Find where the given text appears and provide that cell's center as [X, Y] coordinate. 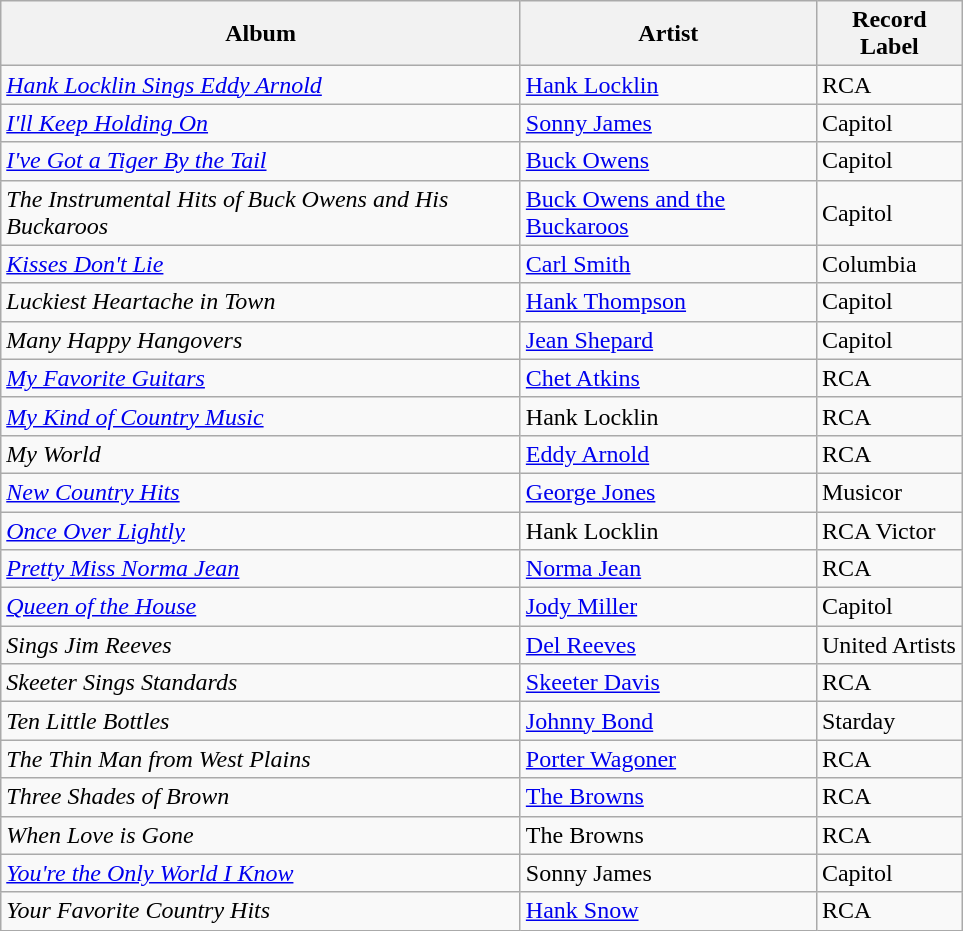
Chet Atkins [668, 378]
The Thin Man from West Plains [261, 759]
Once Over Lightly [261, 531]
Skeeter Davis [668, 683]
Norma Jean [668, 569]
I've Got a Tiger By the Tail [261, 161]
Ten Little Bottles [261, 721]
United Artists [889, 645]
Jody Miller [668, 607]
RCA Victor [889, 531]
Many Happy Hangovers [261, 340]
Hank Thompson [668, 302]
Porter Wagoner [668, 759]
Three Shades of Brown [261, 797]
Artist [668, 34]
Kisses Don't Lie [261, 264]
Album [261, 34]
Carl Smith [668, 264]
Record Label [889, 34]
George Jones [668, 492]
My World [261, 454]
Skeeter Sings Standards [261, 683]
Johnny Bond [668, 721]
My Kind of Country Music [261, 416]
Your Favorite Country Hits [261, 911]
Starday [889, 721]
Del Reeves [668, 645]
The Instrumental Hits of Buck Owens and His Buckaroos [261, 212]
New Country Hits [261, 492]
Sings Jim Reeves [261, 645]
Pretty Miss Norma Jean [261, 569]
Buck Owens and the Buckaroos [668, 212]
Luckiest Heartache in Town [261, 302]
When Love is Gone [261, 835]
Hank Locklin Sings Eddy Arnold [261, 85]
Buck Owens [668, 161]
Hank Snow [668, 911]
Columbia [889, 264]
My Favorite Guitars [261, 378]
I'll Keep Holding On [261, 123]
Musicor [889, 492]
You're the Only World I Know [261, 873]
Eddy Arnold [668, 454]
Queen of the House [261, 607]
Jean Shepard [668, 340]
